For the text-containing cell, return its midpoint in [x, y] coordinate format. 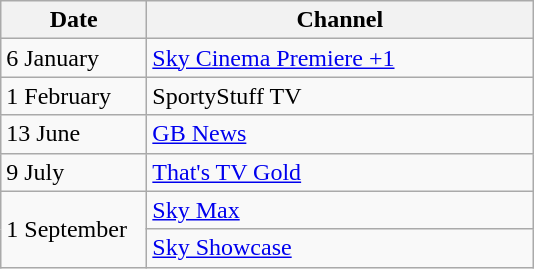
9 July [74, 172]
Sky Max [340, 210]
GB News [340, 134]
Date [74, 20]
Channel [340, 20]
Sky Showcase [340, 248]
That's TV Gold [340, 172]
13 June [74, 134]
1 September [74, 229]
SportyStuff TV [340, 96]
Sky Cinema Premiere +1 [340, 58]
1 February [74, 96]
6 January [74, 58]
